Extract the (x, y) coordinate from the center of the cell holding the provided text.  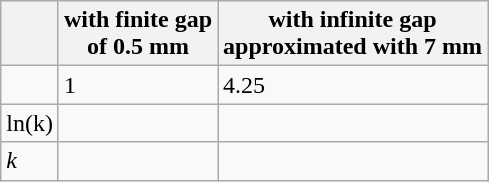
k (30, 161)
with infinite gapapproximated with 7 mm (353, 34)
with finite gapof 0.5 mm (138, 34)
1 (138, 85)
ln(k) (30, 123)
4.25 (353, 85)
